Find where the given text appears and provide that cell's center as [X, Y] coordinate. 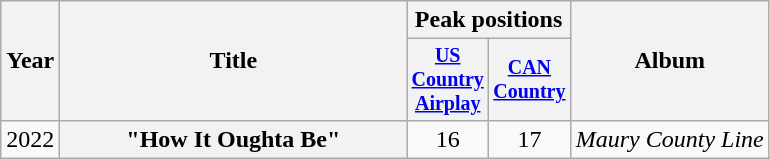
16 [448, 139]
Album [670, 61]
17 [530, 139]
Peak positions [488, 20]
Year [30, 61]
Title [234, 61]
Maury County Line [670, 139]
"How It Oughta Be" [234, 139]
CAN Country [530, 80]
2022 [30, 139]
US Country Airplay [448, 80]
